Output the [X, Y] coordinate of the center of the cell containing the given text.  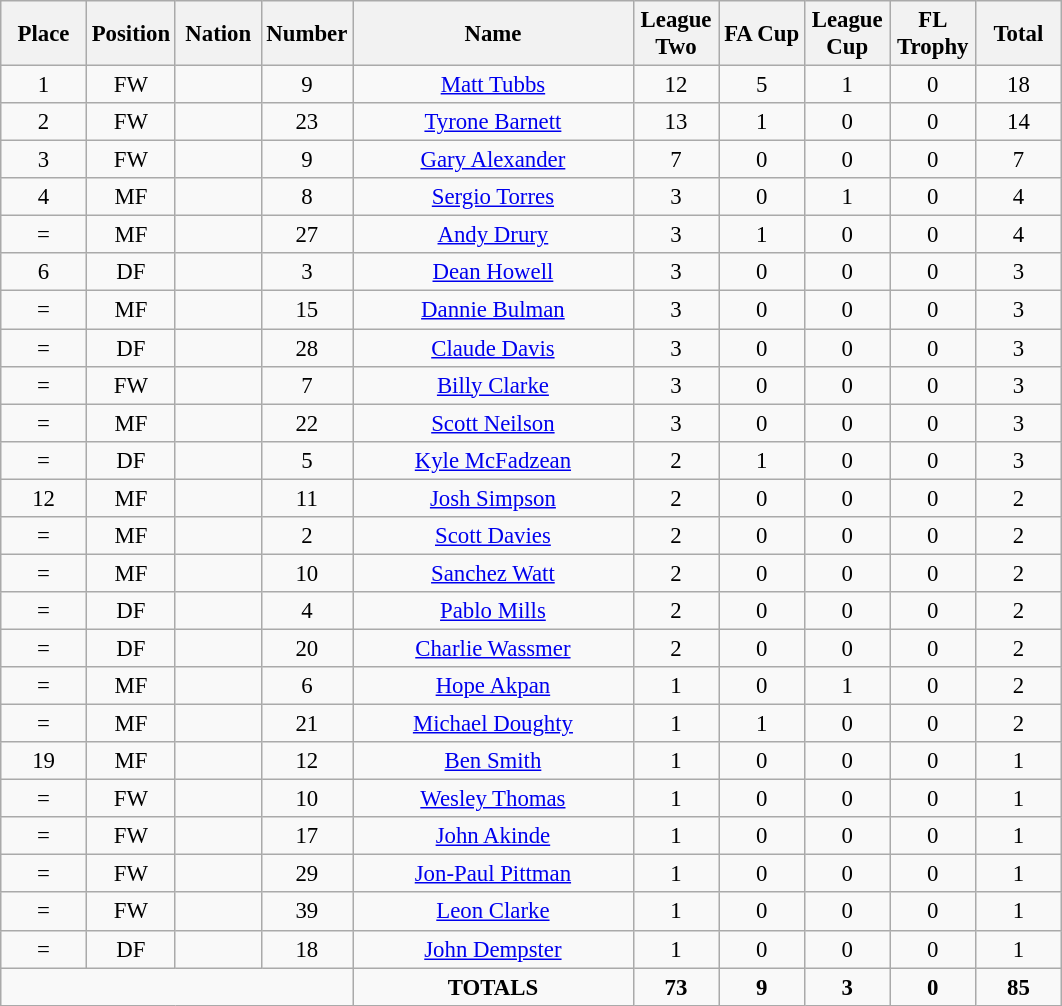
17 [307, 836]
Tyrone Barnett [494, 122]
23 [307, 122]
Name [494, 34]
73 [676, 987]
Ben Smith [494, 761]
Nation [218, 34]
11 [307, 498]
15 [307, 310]
20 [307, 648]
Leon Clarke [494, 912]
Dannie Bulman [494, 310]
FA Cup [762, 34]
85 [1019, 987]
Matt Tubbs [494, 85]
27 [307, 235]
League Two [676, 34]
Wesley Thomas [494, 799]
Total [1019, 34]
14 [1019, 122]
19 [44, 761]
Josh Simpson [494, 498]
TOTALS [494, 987]
John Akinde [494, 836]
Michael Doughty [494, 724]
29 [307, 874]
39 [307, 912]
Kyle McFadzean [494, 460]
Andy Drury [494, 235]
28 [307, 348]
8 [307, 197]
Sergio Torres [494, 197]
Number [307, 34]
21 [307, 724]
Position [130, 34]
FL Trophy [933, 34]
League Cup [847, 34]
Scott Davies [494, 536]
Gary Alexander [494, 160]
Billy Clarke [494, 385]
Sanchez Watt [494, 573]
Pablo Mills [494, 611]
13 [676, 122]
Hope Akpan [494, 686]
Charlie Wassmer [494, 648]
Dean Howell [494, 273]
22 [307, 423]
Scott Neilson [494, 423]
Place [44, 34]
John Dempster [494, 949]
Jon-Paul Pittman [494, 874]
Claude Davis [494, 348]
